Search for the cell housing the specified text and yield its [x, y] center coordinate. 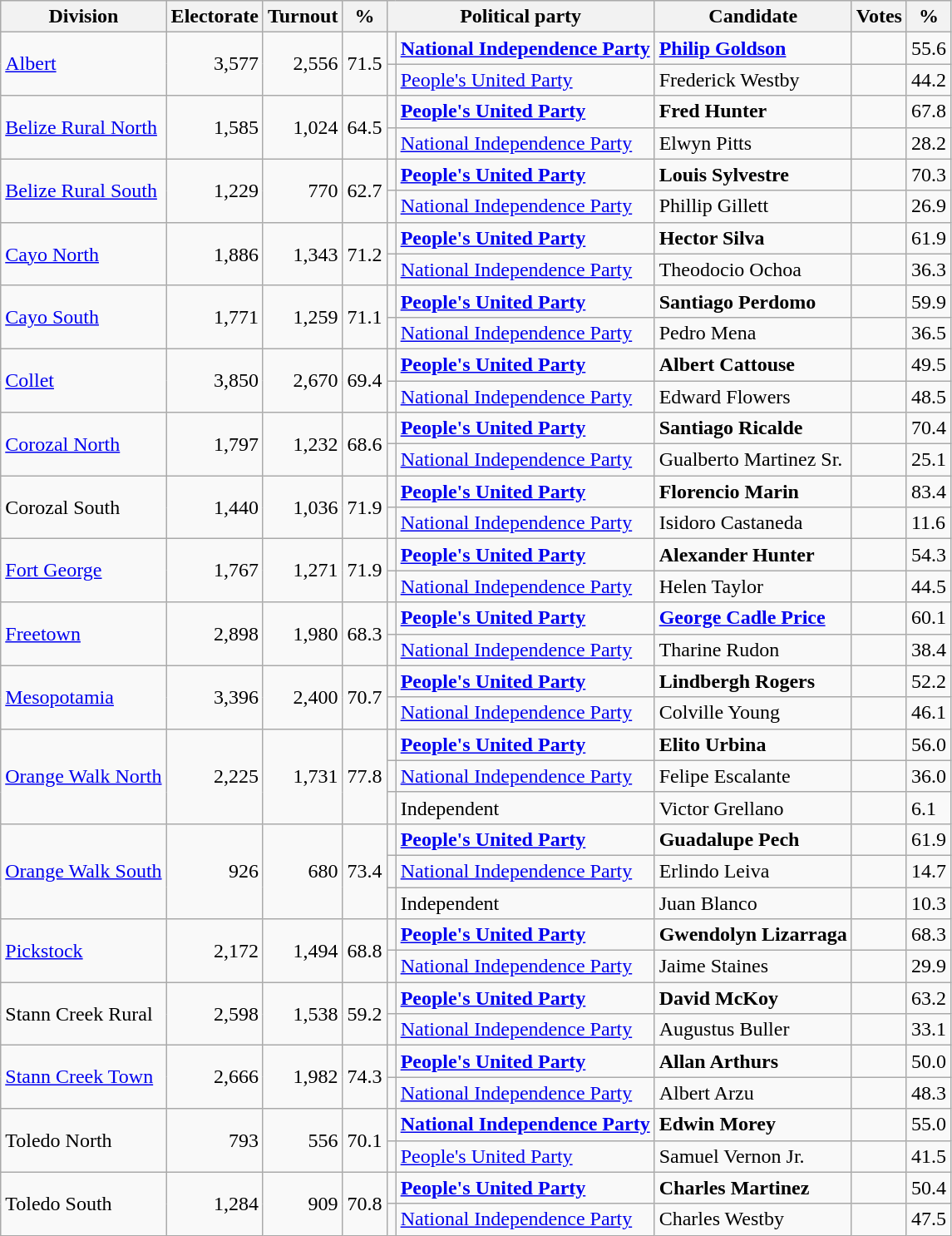
Elwyn Pitts [753, 143]
36.0 [928, 776]
71.1 [364, 317]
59.9 [928, 301]
56.0 [928, 744]
Pickstock [83, 951]
41.5 [928, 1156]
46.1 [928, 713]
Belize Rural North [83, 127]
Candidate [753, 17]
70.8 [364, 1204]
Stann Creek Town [83, 1077]
1,771 [215, 317]
33.1 [928, 1030]
47.5 [928, 1219]
Electorate [215, 17]
1,343 [303, 254]
Samuel Vernon Jr. [753, 1156]
Albert [83, 64]
54.3 [928, 555]
10.3 [928, 902]
2,172 [215, 951]
44.5 [928, 586]
Orange Walk South [83, 871]
Frederick Westby [753, 80]
1,731 [303, 776]
68.6 [364, 444]
Albert Arzu [753, 1093]
Augustus Buller [753, 1030]
60.1 [928, 618]
1,271 [303, 571]
2,225 [215, 776]
25.1 [928, 460]
38.4 [928, 650]
50.4 [928, 1188]
Fred Hunter [753, 111]
71.2 [364, 254]
Juan Blanco [753, 902]
Santiago Ricalde [753, 428]
71.5 [364, 64]
3,396 [215, 697]
Helen Taylor [753, 586]
1,767 [215, 571]
Gwendolyn Lizarraga [753, 935]
1,036 [303, 507]
Votes [879, 17]
Corozal South [83, 507]
3,577 [215, 64]
11.6 [928, 523]
2,670 [303, 380]
Collet [83, 380]
Theodocio Ochoa [753, 269]
770 [303, 190]
67.8 [928, 111]
Gualberto Martinez Sr. [753, 460]
1,538 [303, 1014]
2,556 [303, 64]
64.5 [364, 127]
Cayo South [83, 317]
Political party [520, 17]
Victor Grellano [753, 808]
26.9 [928, 206]
69.4 [364, 380]
1,229 [215, 190]
55.0 [928, 1125]
77.8 [364, 776]
926 [215, 871]
Albert Cattouse [753, 364]
6.1 [928, 808]
Stann Creek Rural [83, 1014]
Belize Rural South [83, 190]
Allan Arthurs [753, 1061]
63.2 [928, 998]
70.7 [364, 697]
48.5 [928, 397]
83.4 [928, 492]
48.3 [928, 1093]
1,886 [215, 254]
1,440 [215, 507]
1,982 [303, 1077]
Phillip Gillett [753, 206]
28.2 [928, 143]
556 [303, 1140]
1,232 [303, 444]
Division [83, 17]
1,024 [303, 127]
Cayo North [83, 254]
1,585 [215, 127]
Lindbergh Rogers [753, 681]
Corozal North [83, 444]
36.5 [928, 333]
49.5 [928, 364]
2,400 [303, 697]
Orange Walk North [83, 776]
74.3 [364, 1077]
1,259 [303, 317]
Felipe Escalante [753, 776]
2,666 [215, 1077]
David McKoy [753, 998]
36.3 [928, 269]
1,284 [215, 1204]
Louis Sylvestre [753, 175]
Jaime Staines [753, 967]
2,898 [215, 634]
909 [303, 1204]
62.7 [364, 190]
50.0 [928, 1061]
Edwin Morey [753, 1125]
793 [215, 1140]
Mesopotamia [83, 697]
Florencio Marin [753, 492]
Erlindo Leiva [753, 871]
70.3 [928, 175]
Tharine Rudon [753, 650]
680 [303, 871]
Elito Urbina [753, 744]
73.4 [364, 871]
70.4 [928, 428]
Turnout [303, 17]
Santiago Perdomo [753, 301]
1,494 [303, 951]
Edward Flowers [753, 397]
Toledo South [83, 1204]
52.2 [928, 681]
68.8 [364, 951]
1,797 [215, 444]
44.2 [928, 80]
George Cadle Price [753, 618]
Charles Martinez [753, 1188]
Isidoro Castaneda [753, 523]
1,980 [303, 634]
Pedro Mena [753, 333]
Fort George [83, 571]
59.2 [364, 1014]
55.6 [928, 48]
14.7 [928, 871]
Philip Goldson [753, 48]
Hector Silva [753, 238]
29.9 [928, 967]
Guadalupe Pech [753, 839]
Alexander Hunter [753, 555]
Freetown [83, 634]
Toledo North [83, 1140]
70.1 [364, 1140]
2,598 [215, 1014]
Charles Westby [753, 1219]
3,850 [215, 380]
Colville Young [753, 713]
